Return the [x, y] coordinate for the center point of the cell that contains the specified text.  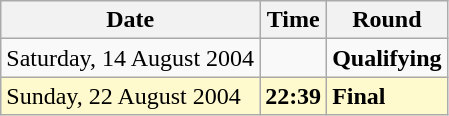
Sunday, 22 August 2004 [130, 96]
Qualifying [387, 58]
22:39 [294, 96]
Date [130, 20]
Round [387, 20]
Saturday, 14 August 2004 [130, 58]
Time [294, 20]
Final [387, 96]
